Return the [X, Y] coordinate for the center point of the cell that contains the specified text.  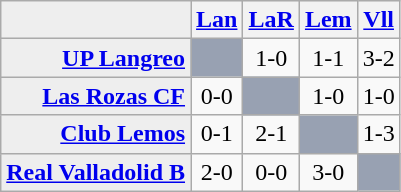
2-0 [217, 172]
3-0 [328, 172]
Real Valladolid B [96, 172]
UP Langreo [96, 58]
Lem [328, 20]
1-1 [328, 58]
3-2 [378, 58]
Club Lemos [96, 134]
2-1 [271, 134]
Lan [217, 20]
Las Rozas CF [96, 96]
LaR [271, 20]
0-1 [217, 134]
Vll [378, 20]
1-3 [378, 134]
